Return the (x, y) coordinate for the center point of the cell that contains the specified text.  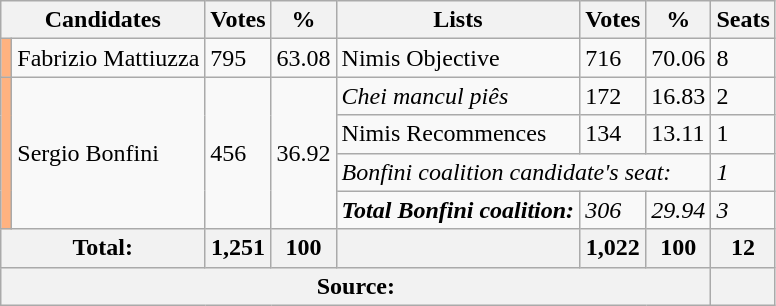
Total: (103, 248)
1,022 (613, 248)
172 (613, 96)
70.06 (678, 58)
456 (238, 153)
63.08 (304, 58)
3 (743, 210)
716 (613, 58)
13.11 (678, 134)
12 (743, 248)
29.94 (678, 210)
795 (238, 58)
Sergio Bonfini (108, 153)
134 (613, 134)
16.83 (678, 96)
Fabrizio Mattiuzza (108, 58)
8 (743, 58)
Nimis Recommences (458, 134)
Candidates (103, 20)
Lists (458, 20)
Source: (356, 286)
Bonfini coalition candidate's seat: (524, 172)
Total Bonfini coalition: (458, 210)
306 (613, 210)
Nimis Objective (458, 58)
Seats (743, 20)
2 (743, 96)
36.92 (304, 153)
Chei mancul piês (458, 96)
1,251 (238, 248)
